For the text-containing cell, return its midpoint in (X, Y) coordinate format. 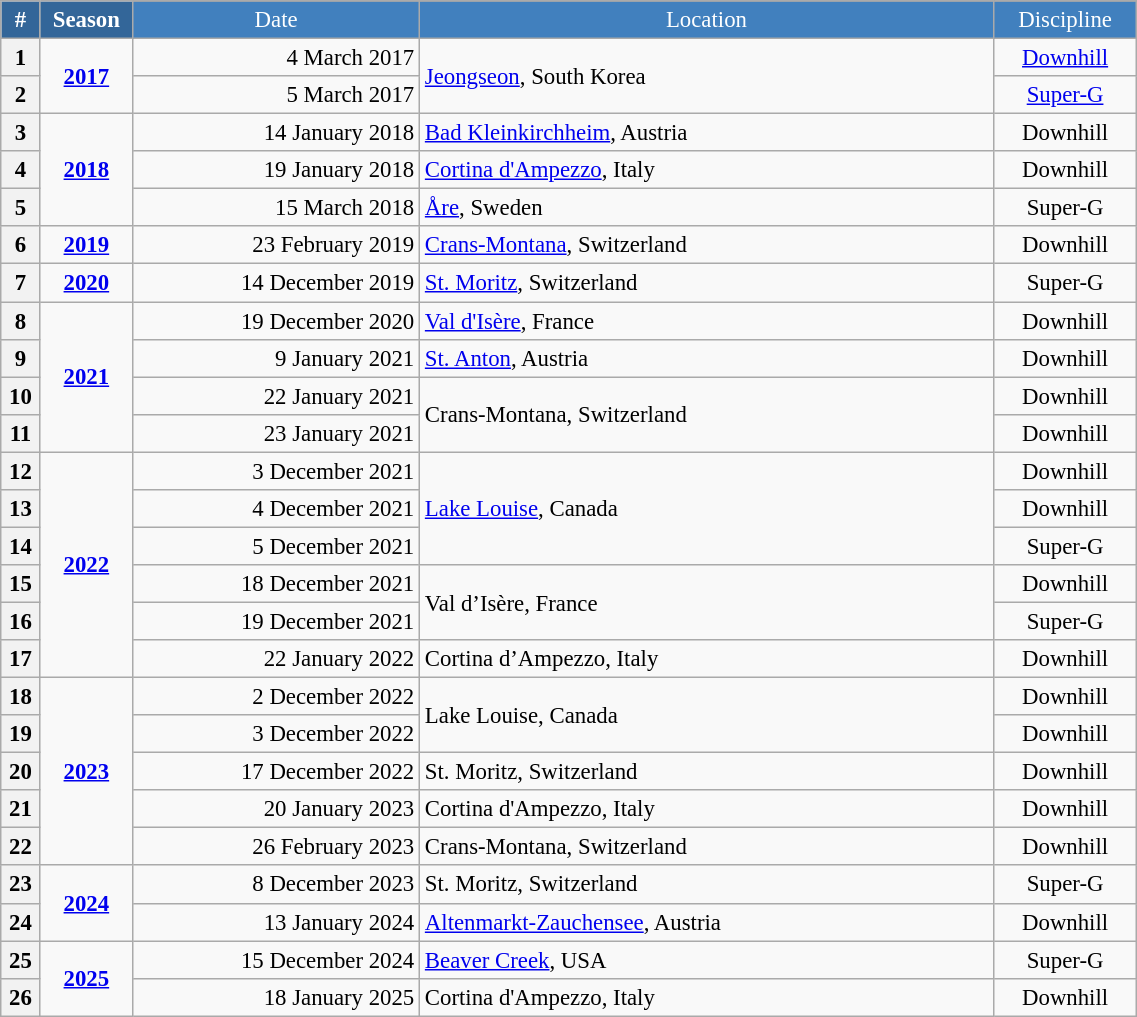
19 December 2020 (276, 321)
23 January 2021 (276, 433)
22 (20, 847)
2023 (86, 772)
2021 (86, 377)
3 December 2021 (276, 471)
Discipline (1065, 20)
23 February 2019 (276, 245)
19 (20, 734)
8 December 2023 (276, 885)
17 (20, 659)
Location (707, 20)
1 (20, 58)
22 January 2021 (276, 396)
20 (20, 772)
2022 (86, 565)
St. Anton, Austria (707, 358)
15 December 2024 (276, 960)
9 January 2021 (276, 358)
11 (20, 433)
Date (276, 20)
13 January 2024 (276, 922)
5 (20, 208)
9 (20, 358)
Beaver Creek, USA (707, 960)
23 (20, 885)
4 March 2017 (276, 58)
19 January 2018 (276, 170)
18 December 2021 (276, 584)
14 January 2018 (276, 133)
19 December 2021 (276, 621)
14 (20, 546)
13 (20, 509)
Cortina d’Ampezzo, Italy (707, 659)
2019 (86, 245)
2020 (86, 283)
7 (20, 283)
3 (20, 133)
15 (20, 584)
15 March 2018 (276, 208)
2 (20, 95)
2 December 2022 (276, 697)
Åre, Sweden (707, 208)
5 March 2017 (276, 95)
20 January 2023 (276, 809)
14 December 2019 (276, 283)
3 December 2022 (276, 734)
12 (20, 471)
26 February 2023 (276, 847)
4 (20, 170)
21 (20, 809)
18 January 2025 (276, 997)
8 (20, 321)
2017 (86, 76)
22 January 2022 (276, 659)
Season (86, 20)
Val d'Isère, France (707, 321)
24 (20, 922)
26 (20, 997)
2025 (86, 978)
# (20, 20)
2018 (86, 170)
5 December 2021 (276, 546)
10 (20, 396)
25 (20, 960)
17 December 2022 (276, 772)
4 December 2021 (276, 509)
Bad Kleinkirchheim, Austria (707, 133)
18 (20, 697)
6 (20, 245)
Val d’Isère, France (707, 602)
Altenmarkt-Zauchensee, Austria (707, 922)
16 (20, 621)
2024 (86, 904)
Jeongseon, South Korea (707, 76)
